Provide the (x, y) coordinate of the cell's center where the given text is located.  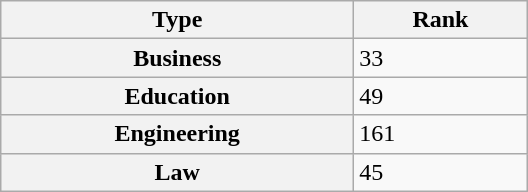
33 (441, 58)
Education (178, 96)
Business (178, 58)
Law (178, 172)
49 (441, 96)
Engineering (178, 134)
Rank (441, 20)
161 (441, 134)
Type (178, 20)
45 (441, 172)
